Provide the [x, y] coordinate of the cell's center where the given text is located.  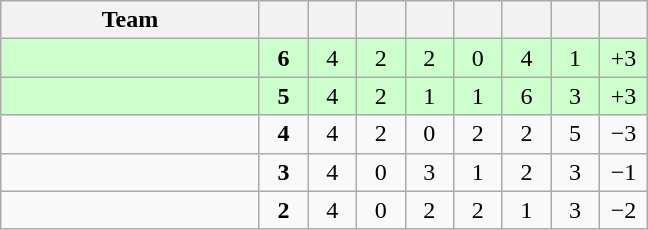
Team [130, 20]
−1 [624, 172]
−3 [624, 134]
−2 [624, 210]
